Detect which cell encompasses the target text, then output its (x, y) center coordinate. 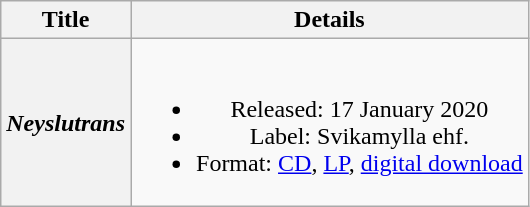
Details (329, 20)
Title (66, 20)
Neyslutrans (66, 122)
Released: 17 January 2020Label: Svikamylla ehf.Format: CD, LP, digital download (329, 122)
